Locate the cell with the specified text and output its (X, Y) center coordinate. 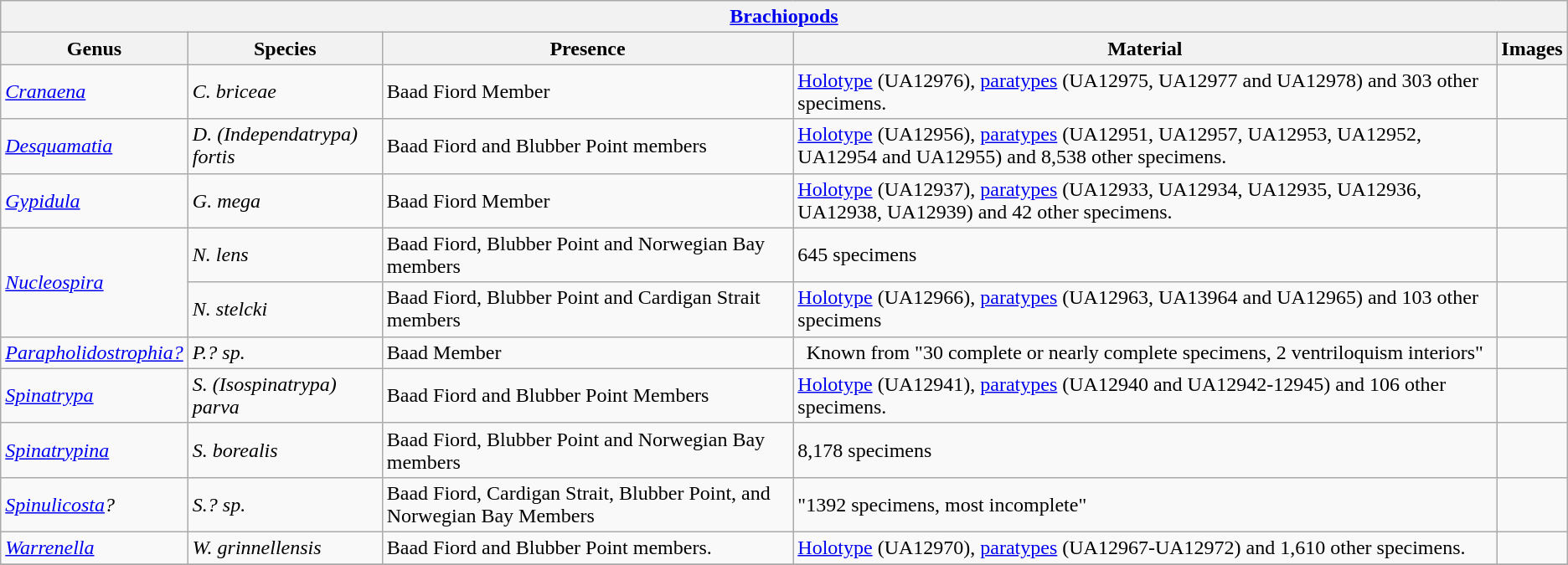
Holotype (UA12956), paratypes (UA12951, UA12957, UA12953, UA12952, UA12954 and UA12955) and 8,538 other specimens. (1145, 146)
C. briceae (285, 92)
Brachiopods (784, 17)
8,178 specimens (1145, 450)
N. lens (285, 254)
Known from "30 complete or nearly complete specimens, 2 ventriloquism interiors" (1145, 352)
Baad Fiord and Blubber Point Members (588, 395)
Spinulicosta? (95, 504)
Spinatrypina (95, 450)
D. (Independatrypa) fortis (285, 146)
Cranaena (95, 92)
Holotype (UA12970), paratypes (UA12967-UA12972) and 1,610 other specimens. (1145, 547)
W. grinnellensis (285, 547)
Images (1532, 49)
Nucleospira (95, 282)
"1392 specimens, most incomplete" (1145, 504)
Baad Fiord, Cardigan Strait, Blubber Point, and Norwegian Bay Members (588, 504)
Baad Member (588, 352)
645 specimens (1145, 254)
Species (285, 49)
P.? sp. (285, 352)
Spinatrypa (95, 395)
Holotype (UA12941), paratypes (UA12940 and UA12942-12945) and 106 other specimens. (1145, 395)
Genus (95, 49)
Presence (588, 49)
S. borealis (285, 450)
Desquamatia (95, 146)
Baad Fiord and Blubber Point members. (588, 547)
N. stelcki (285, 310)
S. (Isospinatrypa) parva (285, 395)
Baad Fiord, Blubber Point and Cardigan Strait members (588, 310)
Material (1145, 49)
Holotype (UA12976), paratypes (UA12975, UA12977 and UA12978) and 303 other specimens. (1145, 92)
G. mega (285, 201)
Holotype (UA12966), paratypes (UA12963, UA13964 and UA12965) and 103 other specimens (1145, 310)
Baad Fiord and Blubber Point members (588, 146)
Parapholidostrophia? (95, 352)
Warrenella (95, 547)
Holotype (UA12937), paratypes (UA12933, UA12934, UA12935, UA12936, UA12938, UA12939) and 42 other specimens. (1145, 201)
Gypidula (95, 201)
S.? sp. (285, 504)
